Find where the given text appears and provide that cell's center as [x, y] coordinate. 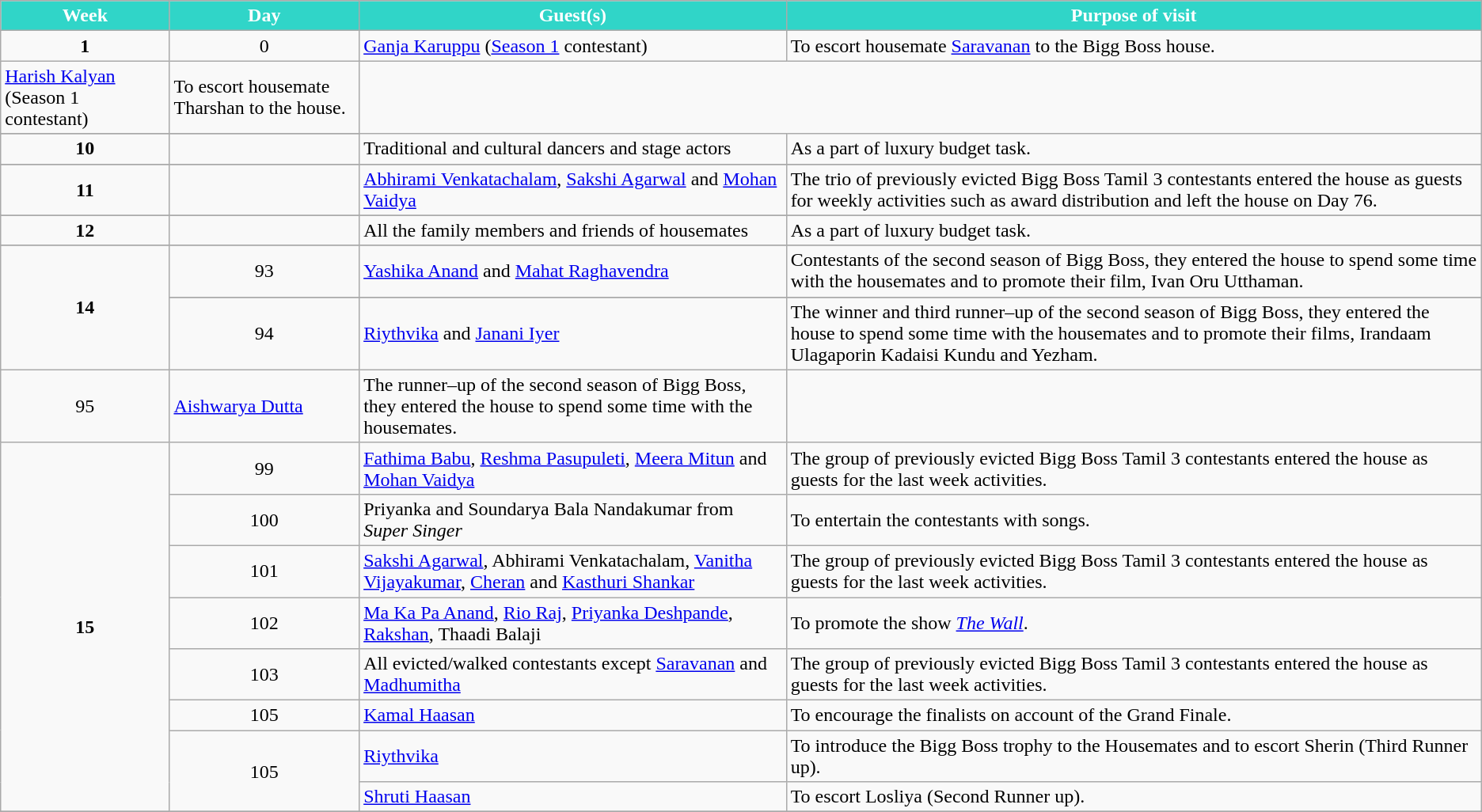
Fathima Babu, Reshma Pasupuleti, Meera Mitun and Mohan Vaidya [573, 469]
99 [264, 469]
15 [85, 627]
Harish Kalyan (Season 1 contestant) [85, 97]
94 [264, 333]
Sakshi Agarwal, Abhirami Venkatachalam, Vanitha Vijayakumar, Cheran and Kasthuri Shankar [573, 571]
All the family members and friends of housemates [573, 230]
Day [264, 16]
100 [264, 519]
Shruti Haasan [573, 797]
11 [85, 190]
Yashika Anand and Mahat Raghavendra [573, 271]
102 [264, 622]
Kamal Haasan [573, 715]
12 [85, 230]
Priyanka and Soundarya Bala Nandakumar from Super Singer [573, 519]
Guest(s) [573, 16]
To escort Losliya (Second Runner up). [1134, 797]
10 [85, 149]
Riythvika and Janani Iyer [573, 333]
Purpose of visit [1134, 16]
Ma Ka Pa Anand, Rio Raj, Priyanka Deshpande, Rakshan, Thaadi Balaji [573, 622]
To entertain the contestants with songs. [1134, 519]
To promote the show The Wall. [1134, 622]
93 [264, 271]
To encourage the finalists on account of the Grand Finale. [1134, 715]
To introduce the Bigg Boss trophy to the Housemates and to escort Sherin (Third Runner up). [1134, 757]
Abhirami Venkatachalam, Sakshi Agarwal and Mohan Vaidya [573, 190]
14 [85, 307]
103 [264, 674]
To escort housemate Saravanan to the Bigg Boss house. [1134, 46]
101 [264, 571]
Riythvika [573, 757]
95 [85, 406]
To escort housemate Tharshan to the house. [264, 97]
1 [85, 46]
All evicted/walked contestants except Saravanan and Madhumitha [573, 674]
Week [85, 16]
Ganja Karuppu (Season 1 contestant) [573, 46]
The runner–up of the second season of Bigg Boss, they entered the house to spend some time with the housemates. [573, 406]
0 [264, 46]
Aishwarya Dutta [264, 406]
Traditional and cultural dancers and stage actors [573, 149]
